Extract the (x, y) coordinate from the center of the cell holding the provided text.  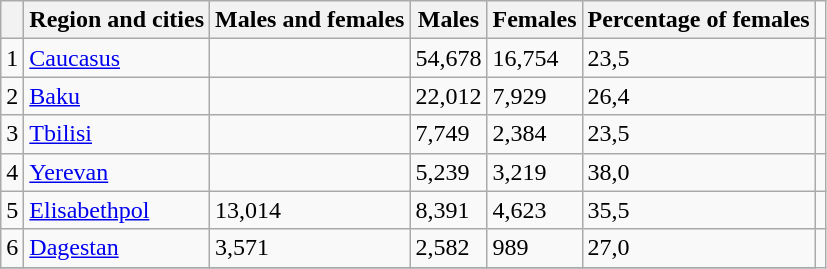
4 (12, 172)
989 (534, 248)
5 (12, 210)
6 (12, 248)
Region and cities (117, 20)
5,239 (448, 172)
Baku (117, 96)
Tbilisi (117, 134)
26,4 (698, 96)
7,749 (448, 134)
1 (12, 58)
Males and females (310, 20)
2,384 (534, 134)
27,0 (698, 248)
2,582 (448, 248)
13,014 (310, 210)
Percentage of females (698, 20)
16,754 (534, 58)
Elisabethpol (117, 210)
Caucasus (117, 58)
54,678 (448, 58)
38,0 (698, 172)
Dagestan (117, 248)
Yerevan (117, 172)
Males (448, 20)
3,219 (534, 172)
22,012 (448, 96)
4,623 (534, 210)
3 (12, 134)
Females (534, 20)
3,571 (310, 248)
35,5 (698, 210)
2 (12, 96)
7,929 (534, 96)
8,391 (448, 210)
